Return the [X, Y] coordinate for the center point of the cell that contains the specified text.  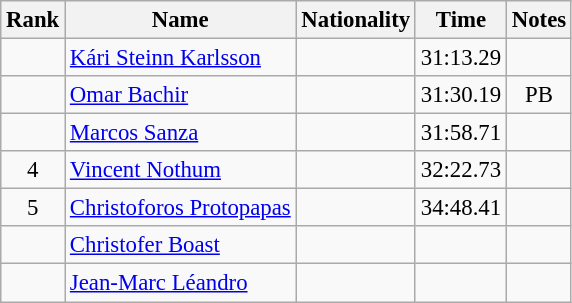
Jean-Marc Léandro [180, 283]
PB [538, 95]
34:48.41 [460, 208]
4 [33, 170]
31:13.29 [460, 58]
31:58.71 [460, 133]
Christoforos Protopapas [180, 208]
5 [33, 208]
31:30.19 [460, 95]
Vincent Nothum [180, 170]
32:22.73 [460, 170]
Omar Bachir [180, 95]
Nationality [356, 20]
Rank [33, 20]
Kári Steinn Karlsson [180, 58]
Marcos Sanza [180, 133]
Time [460, 20]
Notes [538, 20]
Name [180, 20]
Christofer Boast [180, 245]
